Capture the cell that displays the provided text and extract its [x, y] central coordinate. 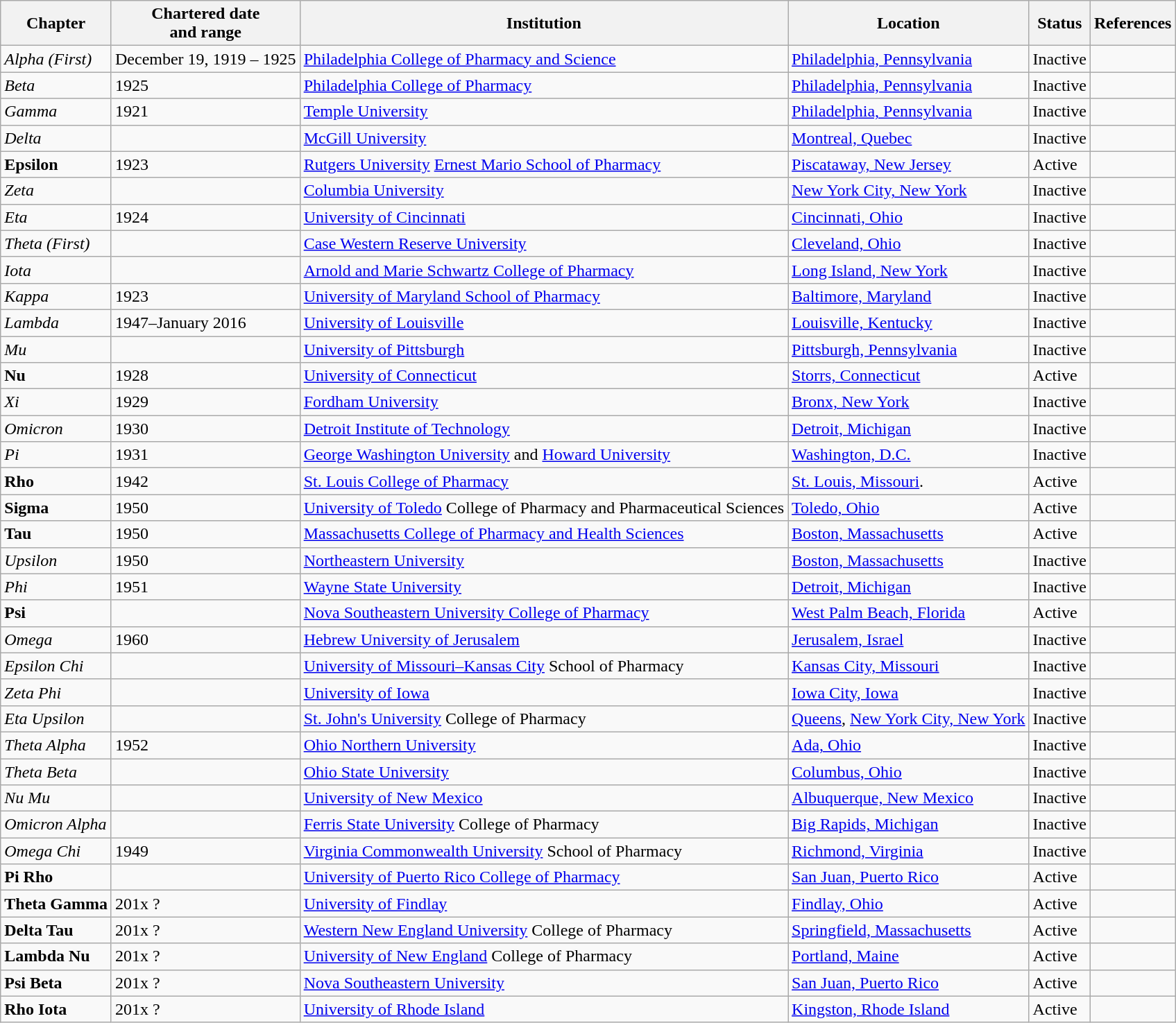
1925 [205, 85]
1928 [205, 376]
Case Western Reserve University [544, 243]
Jerusalem, Israel [909, 639]
Richmond, Virginia [909, 851]
Chartered dateand range [205, 24]
Omega Chi [56, 851]
1949 [205, 851]
Rho [56, 481]
University of Findlay [544, 904]
New York City, New York [909, 191]
Ferris State University College of Pharmacy [544, 825]
1947–January 2016 [205, 323]
Theta Alpha [56, 745]
University of Pittsburgh [544, 349]
Theta Gamma [56, 904]
Theta Beta [56, 772]
Montreal, Quebec [909, 138]
Psi [56, 613]
Baltimore, Maryland [909, 296]
Springfield, Massachusetts [909, 930]
Cincinnati, Ohio [909, 217]
Temple University [544, 112]
Zeta Phi [56, 692]
Iota [56, 270]
Kansas City, Missouri [909, 666]
Big Rapids, Michigan [909, 825]
Western New England University College of Pharmacy [544, 930]
Rutgers University Ernest Mario School of Pharmacy [544, 164]
Washington, D.C. [909, 455]
Omicron [56, 429]
Ohio Northern University [544, 745]
References [1132, 24]
Nova Southeastern University [544, 983]
Northeastern University [544, 560]
1952 [205, 745]
Xi [56, 402]
Columbus, Ohio [909, 772]
Sigma [56, 508]
Eta Upsilon [56, 719]
Psi Beta [56, 983]
December 19, 1919 – 1925 [205, 59]
Philadelphia College of Pharmacy [544, 85]
Kingston, Rhode Island [909, 1009]
1942 [205, 481]
Mu [56, 349]
Epsilon Chi [56, 666]
Tau [56, 534]
Philadelphia College of Pharmacy and Science [544, 59]
University of Cincinnati [544, 217]
Status [1059, 24]
University of Louisville [544, 323]
Storrs, Connecticut [909, 376]
Virginia Commonwealth University School of Pharmacy [544, 851]
University of Rhode Island [544, 1009]
University of Puerto Rico College of Pharmacy [544, 877]
University of Iowa [544, 692]
Omega [56, 639]
1931 [205, 455]
Cleveland, Ohio [909, 243]
Gamma [56, 112]
Iowa City, Iowa [909, 692]
1951 [205, 587]
Queens, New York City, New York [909, 719]
Delta [56, 138]
Nu Mu [56, 798]
Institution [544, 24]
Theta (First) [56, 243]
Pittsburgh, Pennsylvania [909, 349]
1921 [205, 112]
Phi [56, 587]
McGill University [544, 138]
1930 [205, 429]
Long Island, New York [909, 270]
Albuquerque, New Mexico [909, 798]
Hebrew University of Jerusalem [544, 639]
Ada, Ohio [909, 745]
Columbia University [544, 191]
St. John's University College of Pharmacy [544, 719]
University of Toledo College of Pharmacy and Pharmaceutical Sciences [544, 508]
Pi [56, 455]
1924 [205, 217]
Beta [56, 85]
Wayne State University [544, 587]
Massachusetts College of Pharmacy and Health Sciences [544, 534]
University of Maryland School of Pharmacy [544, 296]
1960 [205, 639]
Ohio State University [544, 772]
Arnold and Marie Schwartz College of Pharmacy [544, 270]
Upsilon [56, 560]
George Washington University and Howard University [544, 455]
1929 [205, 402]
Zeta [56, 191]
St. Louis College of Pharmacy [544, 481]
Nova Southeastern University College of Pharmacy [544, 613]
Pi Rho [56, 877]
University of Missouri–Kansas City School of Pharmacy [544, 666]
Lambda [56, 323]
Detroit Institute of Technology [544, 429]
Alpha (First) [56, 59]
University of Connecticut [544, 376]
Rho Iota [56, 1009]
Portland, Maine [909, 956]
Louisville, Kentucky [909, 323]
Toledo, Ohio [909, 508]
Lambda Nu [56, 956]
Chapter [56, 24]
Omicron Alpha [56, 825]
West Palm Beach, Florida [909, 613]
University of New England College of Pharmacy [544, 956]
Fordham University [544, 402]
Findlay, Ohio [909, 904]
Bronx, New York [909, 402]
Kappa [56, 296]
Nu [56, 376]
University of New Mexico [544, 798]
St. Louis, Missouri. [909, 481]
Eta [56, 217]
Location [909, 24]
Piscataway, New Jersey [909, 164]
Epsilon [56, 164]
Delta Tau [56, 930]
